Determine the [X, Y] coordinate at the center of the cell enclosing the given text.  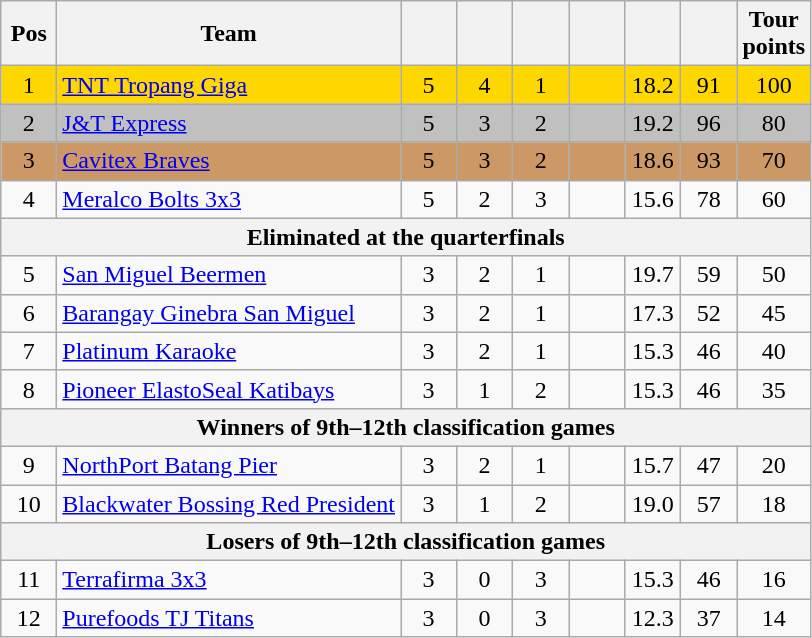
Tour points [774, 34]
20 [774, 465]
12.3 [653, 618]
70 [774, 161]
TNT Tropang Giga [229, 85]
6 [29, 313]
37 [709, 618]
100 [774, 85]
San Miguel Beermen [229, 275]
Pos [29, 34]
18 [774, 503]
57 [709, 503]
Terrafirma 3x3 [229, 580]
19.0 [653, 503]
78 [709, 199]
10 [29, 503]
60 [774, 199]
Platinum Karaoke [229, 351]
40 [774, 351]
14 [774, 618]
45 [774, 313]
59 [709, 275]
18.6 [653, 161]
7 [29, 351]
12 [29, 618]
Winners of 9th–12th classification games [406, 427]
Cavitex Braves [229, 161]
93 [709, 161]
19.7 [653, 275]
15.7 [653, 465]
J&T Express [229, 123]
8 [29, 389]
80 [774, 123]
Team [229, 34]
15.6 [653, 199]
47 [709, 465]
NorthPort Batang Pier [229, 465]
11 [29, 580]
Eliminated at the quarterfinals [406, 237]
19.2 [653, 123]
35 [774, 389]
52 [709, 313]
Meralco Bolts 3x3 [229, 199]
96 [709, 123]
Barangay Ginebra San Miguel [229, 313]
Pioneer ElastoSeal Katibays [229, 389]
91 [709, 85]
50 [774, 275]
17.3 [653, 313]
16 [774, 580]
Losers of 9th–12th classification games [406, 542]
Purefoods TJ Titans [229, 618]
18.2 [653, 85]
Blackwater Bossing Red President [229, 503]
9 [29, 465]
